Determine the (X, Y) coordinate at the center of the cell enclosing the given text.  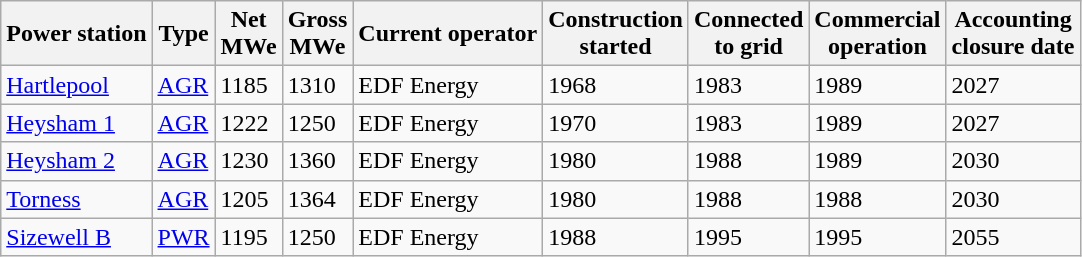
1195 (248, 237)
Hartlepool (76, 85)
1364 (318, 199)
1222 (248, 123)
NetMWe (248, 34)
Power station (76, 34)
1968 (616, 85)
1970 (616, 123)
Connectedto grid (748, 34)
Torness (76, 199)
1310 (318, 85)
Construction started (616, 34)
1230 (248, 161)
Heysham 2 (76, 161)
Commercialoperation (878, 34)
Type (184, 34)
Heysham 1 (76, 123)
2055 (1013, 237)
GrossMWe (318, 34)
1205 (248, 199)
1360 (318, 161)
1185 (248, 85)
PWR (184, 237)
Sizewell B (76, 237)
Current operator (448, 34)
Accountingclosure date (1013, 34)
